Return (X, Y) of the center of cell containing provided text 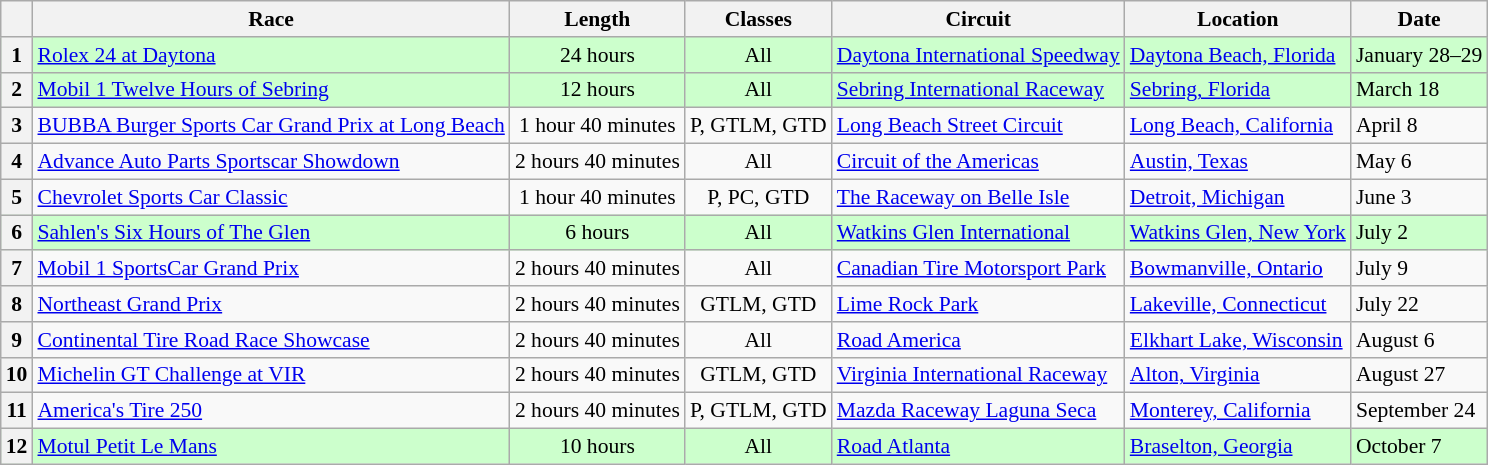
Sebring International Raceway (978, 90)
Northeast Grand Prix (270, 304)
Long Beach Street Circuit (978, 126)
October 7 (1420, 447)
7 (17, 269)
The Raceway on Belle Isle (978, 197)
P, PC, GTD (758, 197)
Monterey, California (1238, 411)
Long Beach, California (1238, 126)
July 22 (1420, 304)
Bowmanville, Ontario (1238, 269)
Lakeville, Connecticut (1238, 304)
Race (270, 19)
Motul Petit Le Mans (270, 447)
America's Tire 250 (270, 411)
Elkhart Lake, Wisconsin (1238, 340)
Chevrolet Sports Car Classic (270, 197)
September 24 (1420, 411)
Watkins Glen International (978, 233)
Location (1238, 19)
12 (17, 447)
Daytona Beach, Florida (1238, 55)
Sahlen's Six Hours of The Glen (270, 233)
9 (17, 340)
4 (17, 162)
Watkins Glen, New York (1238, 233)
April 8 (1420, 126)
Virginia International Raceway (978, 375)
24 hours (598, 55)
8 (17, 304)
January 28–29 (1420, 55)
Circuit of the Americas (978, 162)
Detroit, Michigan (1238, 197)
Road America (978, 340)
3 (17, 126)
Daytona International Speedway (978, 55)
Mobil 1 SportsCar Grand Prix (270, 269)
Advance Auto Parts Sportscar Showdown (270, 162)
July 9 (1420, 269)
Michelin GT Challenge at VIR (270, 375)
Rolex 24 at Daytona (270, 55)
Austin, Texas (1238, 162)
July 2 (1420, 233)
Mobil 1 Twelve Hours of Sebring (270, 90)
6 (17, 233)
Circuit (978, 19)
11 (17, 411)
Continental Tire Road Race Showcase (270, 340)
May 6 (1420, 162)
Date (1420, 19)
Canadian Tire Motorsport Park (978, 269)
Alton, Virginia (1238, 375)
12 hours (598, 90)
5 (17, 197)
March 18 (1420, 90)
August 6 (1420, 340)
Length (598, 19)
August 27 (1420, 375)
BUBBA Burger Sports Car Grand Prix at Long Beach (270, 126)
Braselton, Georgia (1238, 447)
June 3 (1420, 197)
Classes (758, 19)
Road Atlanta (978, 447)
Sebring, Florida (1238, 90)
Lime Rock Park (978, 304)
6 hours (598, 233)
10 hours (598, 447)
10 (17, 375)
Mazda Raceway Laguna Seca (978, 411)
2 (17, 90)
1 (17, 55)
